Scan for the cell matching the given text and deliver its [x, y] coordinate at center. 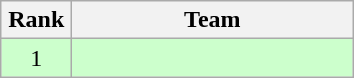
Team [212, 20]
1 [36, 58]
Rank [36, 20]
